Detect which cell encompasses the target text, then output its (x, y) center coordinate. 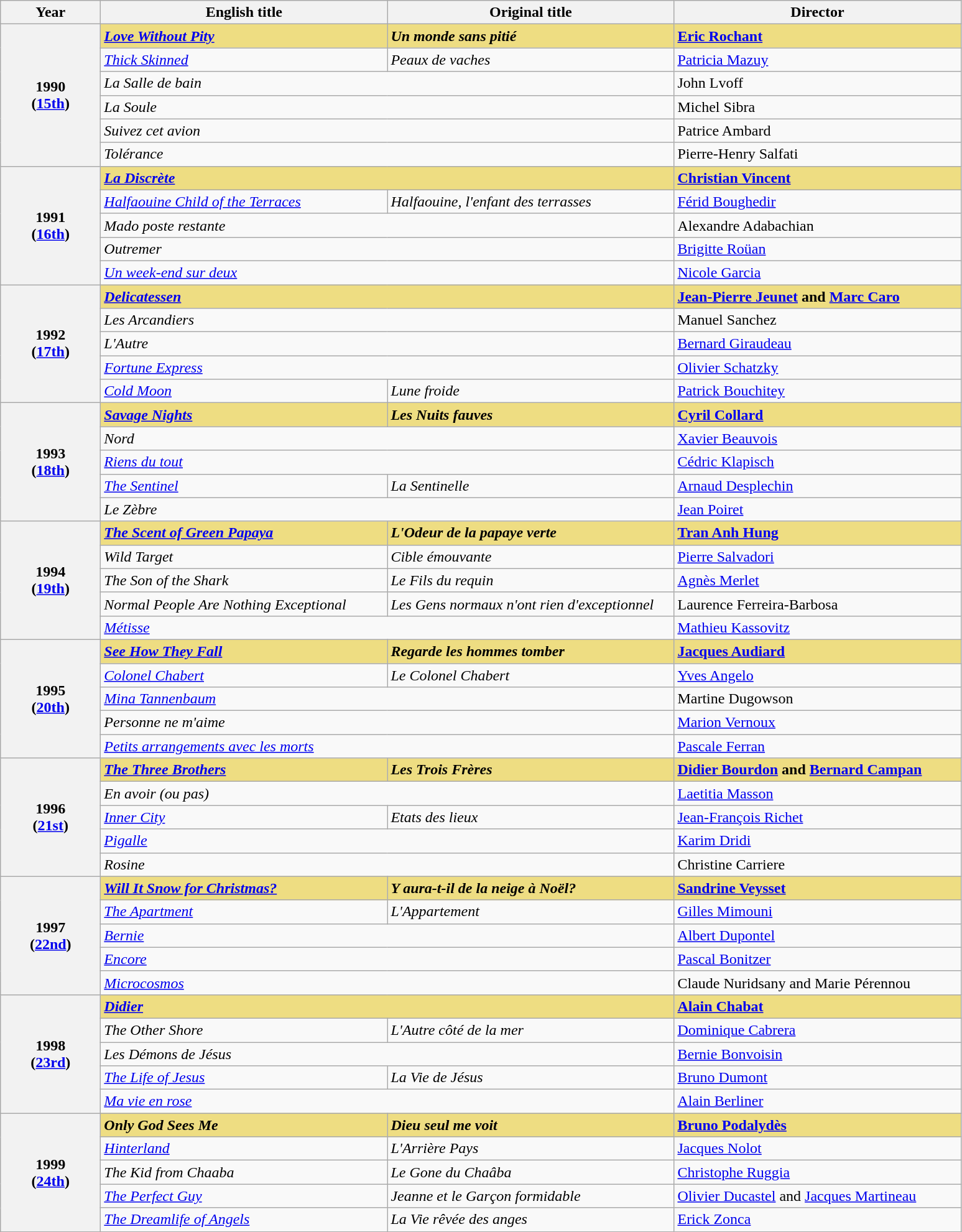
Tran Anh Hung (817, 533)
1991(16th) (51, 225)
The Son of the Shark (244, 580)
John Lvoff (817, 83)
Savage Nights (244, 415)
1997(22nd) (51, 935)
Manuel Sanchez (817, 320)
Bruno Dumont (817, 1078)
Karim Dridi (817, 841)
Marion Vernoux (817, 723)
Le Gone du Chaâba (531, 1172)
1999(24th) (51, 1172)
Laetitia Masson (817, 794)
The Life of Jesus (244, 1078)
Jacques Audiard (817, 651)
Arnaud Desplechin (817, 486)
Cible émouvante (531, 557)
Dieu seul me voit (531, 1125)
Cédric Klapisch (817, 462)
Mina Tannenbaum (387, 699)
Inner City (244, 817)
Rosine (387, 864)
Halfaouine Child of the Terraces (244, 201)
Lune froide (531, 391)
Halfaouine, l'enfant des terrasses (531, 201)
Michel Sibra (817, 107)
Xavier Beauvois (817, 438)
Encore (387, 959)
Bernie Bonvoisin (817, 1054)
Jean-François Richet (817, 817)
Erick Zonca (817, 1220)
Pascale Ferran (817, 746)
L'Autre (387, 344)
Les Trois Frères (531, 770)
Etats des lieux (531, 817)
Gilles Mimouni (817, 912)
Petits arrangements avec les morts (387, 746)
Fortune Express (387, 368)
L'Appartement (531, 912)
Personne ne m'aime (387, 723)
Cold Moon (244, 391)
Sandrine Veysset (817, 888)
Christine Carriere (817, 864)
Alain Chabat (817, 1006)
Regarde les hommes tomber (531, 651)
Hinterland (244, 1149)
Ma vie en rose (387, 1101)
Christian Vincent (817, 178)
Patrick Bouchitey (817, 391)
The Apartment (244, 912)
Love Without Pity (244, 36)
L'Autre côté de la mer (531, 1030)
Olivier Schatzky (817, 368)
Les Nuits fauves (531, 415)
Jeanne et le Garçon formidable (531, 1196)
Mado poste restante (387, 225)
La Vie de Jésus (531, 1078)
Les Arcandiers (387, 320)
Colonel Chabert (244, 675)
Pascal Bonitzer (817, 959)
The Perfect Guy (244, 1196)
Le Fils du requin (531, 580)
1996(21st) (51, 817)
The Other Shore (244, 1030)
En avoir (ou pas) (387, 794)
1992(17th) (51, 344)
Eric Rochant (817, 36)
Bruno Podalydès (817, 1125)
Albert Dupontel (817, 935)
Suivez cet avion (387, 131)
Jean Poiret (817, 509)
Delicatessen (387, 297)
La Soule (387, 107)
Le Zèbre (387, 509)
Peaux de vaches (531, 60)
Dominique Cabrera (817, 1030)
La Salle de bain (387, 83)
Nicole Garcia (817, 272)
Yves Angelo (817, 675)
Alain Berliner (817, 1101)
English title (244, 12)
Bernard Giraudeau (817, 344)
Year (51, 12)
Riens du tout (387, 462)
Y aura-t-il de la neige à Noël? (531, 888)
Christophe Ruggia (817, 1172)
Alexandre Adabachian (817, 225)
L'Odeur de la papaye verte (531, 533)
La Discrète (387, 178)
Outremer (387, 249)
Les Démons de Jésus (387, 1054)
Tolérance (387, 154)
Thick Skinned (244, 60)
Olivier Ducastel and Jacques Martineau (817, 1196)
1995(20th) (51, 698)
Patrice Ambard (817, 131)
Normal People Are Nothing Exceptional (244, 604)
Mathieu Kassovitz (817, 628)
The Dreamlife of Angels (244, 1220)
The Scent of Green Papaya (244, 533)
Un week-end sur deux (387, 272)
Only God Sees Me (244, 1125)
Jacques Nolot (817, 1149)
Les Gens normaux n'ont rien d'exceptionnel (531, 604)
Le Colonel Chabert (531, 675)
Laurence Ferreira-Barbosa (817, 604)
La Vie rêvée des anges (531, 1220)
The Sentinel (244, 486)
The Kid from Chaaba (244, 1172)
Wild Target (244, 557)
Will It Snow for Christmas? (244, 888)
Agnès Merlet (817, 580)
La Sentinelle (531, 486)
Claude Nuridsany and Marie Pérennou (817, 983)
The Three Brothers (244, 770)
Patricia Mazuy (817, 60)
1994(19th) (51, 580)
See How They Fall (244, 651)
Bernie (387, 935)
1990(15th) (51, 95)
Pierre Salvadori (817, 557)
Brigitte Roüan (817, 249)
1998(23rd) (51, 1054)
Didier Bourdon and Bernard Campan (817, 770)
Férid Boughedir (817, 201)
Métisse (387, 628)
Director (817, 12)
Didier (387, 1006)
1993(18th) (51, 462)
Original title (531, 12)
Cyril Collard (817, 415)
Jean-Pierre Jeunet and Marc Caro (817, 297)
Microcosmos (387, 983)
Martine Dugowson (817, 699)
Un monde sans pitié (531, 36)
Pigalle (387, 841)
L'Arrière Pays (531, 1149)
Pierre-Henry Salfati (817, 154)
Nord (387, 438)
